Pinpoint the cell where the given text exists, returning its (x, y) midpoint coordinate. 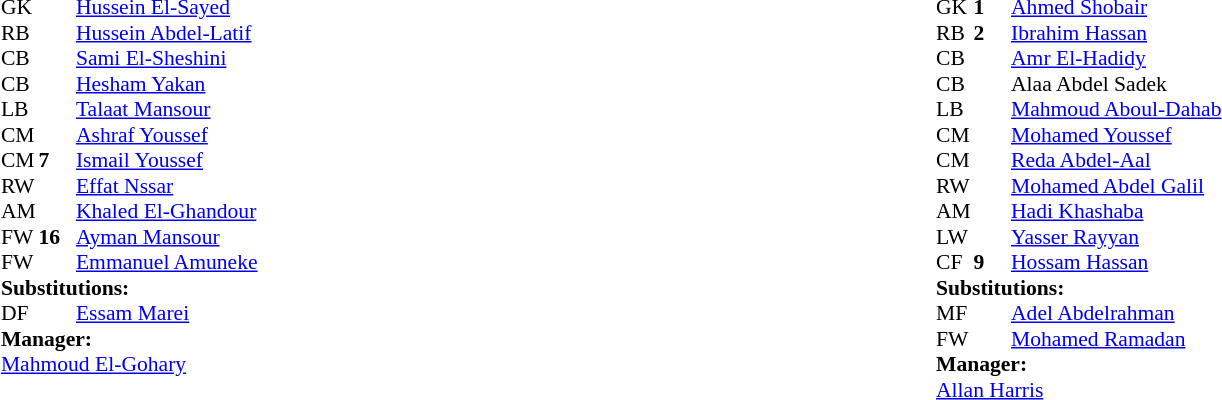
Mahmoud Aboul-Dahab (1116, 109)
Alaa Abdel Sadek (1116, 84)
16 (57, 237)
Mohamed Ramadan (1116, 339)
Reda Abdel-Aal (1116, 161)
Ayman Mansour (167, 237)
Ashraf Youssef (167, 135)
Amr El-Hadidy (1116, 59)
Sami El-Sheshini (167, 59)
Hadi Khashaba (1116, 211)
2 (993, 33)
Yasser Rayyan (1116, 237)
Hussein Abdel-Latif (167, 33)
Effat Nssar (167, 186)
Khaled El-Ghandour (167, 211)
MF (955, 313)
Hesham Yakan (167, 84)
LW (955, 237)
CF (955, 263)
Essam Marei (167, 313)
7 (57, 161)
Emmanuel Amuneke (167, 263)
Mahmoud El-Gohary (130, 365)
Mohamed Youssef (1116, 135)
Adel Abdelrahman (1116, 313)
Ismail Youssef (167, 161)
DF (20, 313)
Mohamed Abdel Galil (1116, 186)
9 (993, 263)
Ibrahim Hassan (1116, 33)
Hossam Hassan (1116, 263)
Talaat Mansour (167, 109)
